For the text-containing cell, return its midpoint in [X, Y] coordinate format. 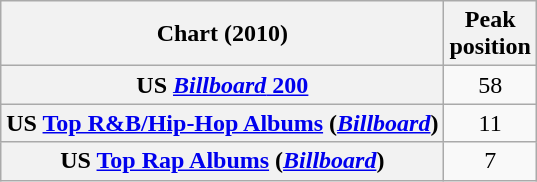
Chart (2010) [222, 34]
58 [490, 85]
US Billboard 200 [222, 85]
11 [490, 123]
US Top Rap Albums (Billboard) [222, 161]
7 [490, 161]
Peakposition [490, 34]
US Top R&B/Hip-Hop Albums (Billboard) [222, 123]
